Identify which cell holds the provided text, then report its [x, y] central coordinate. 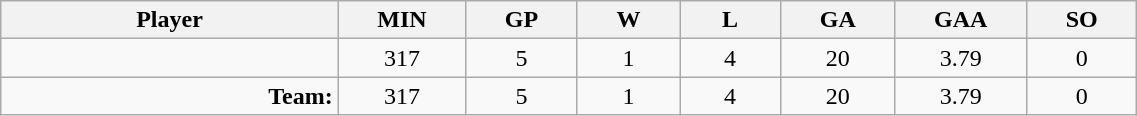
MIN [402, 20]
Team: [170, 96]
GAA [961, 20]
Player [170, 20]
L [730, 20]
W [628, 20]
GP [522, 20]
GA [838, 20]
SO [1081, 20]
